Search for the cell housing the specified text and yield its (x, y) center coordinate. 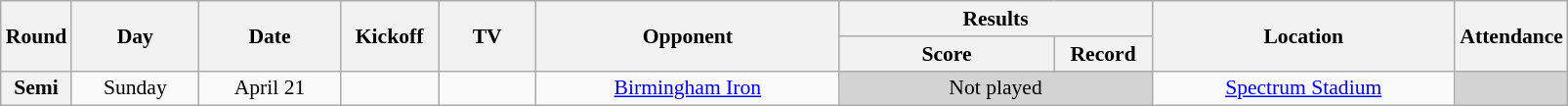
Score (947, 54)
Date (270, 35)
Results (996, 19)
Kickoff (390, 35)
Birmingham Iron (688, 88)
Opponent (688, 35)
Not played (996, 88)
Spectrum Stadium (1303, 88)
Round (37, 35)
April 21 (270, 88)
TV (487, 35)
Sunday (135, 88)
Semi (37, 88)
Attendance (1511, 35)
Day (135, 35)
Location (1303, 35)
Record (1103, 54)
